Provide the (X, Y) coordinate of the cell's center where the given text is located.  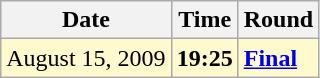
Round (278, 20)
Time (204, 20)
19:25 (204, 58)
Final (278, 58)
August 15, 2009 (86, 58)
Date (86, 20)
